For the text-containing cell, return its midpoint in (X, Y) coordinate format. 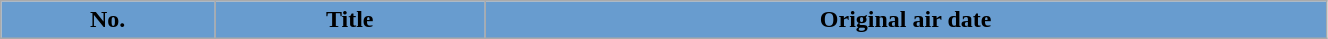
Title (350, 20)
No. (108, 20)
Original air date (906, 20)
